Output the (x, y) coordinate of the center of the cell containing the given text.  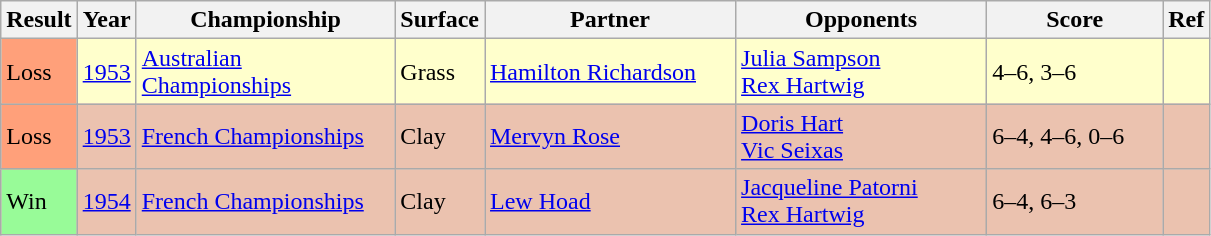
6–4, 6–3 (1075, 202)
Opponents (862, 20)
Hamilton Richardson (610, 72)
Jacqueline Patorni Rex Hartwig (862, 202)
Grass (440, 72)
Lew Hoad (610, 202)
Year (106, 20)
Julia Sampson Rex Hartwig (862, 72)
Australian Championships (266, 72)
Surface (440, 20)
Partner (610, 20)
4–6, 3–6 (1075, 72)
6–4, 4–6, 0–6 (1075, 136)
1954 (106, 202)
Mervyn Rose (610, 136)
Win (39, 202)
Doris Hart Vic Seixas (862, 136)
Ref (1186, 20)
Score (1075, 20)
Result (39, 20)
Championship (266, 20)
